Locate the cell with the specified text and output its (X, Y) center coordinate. 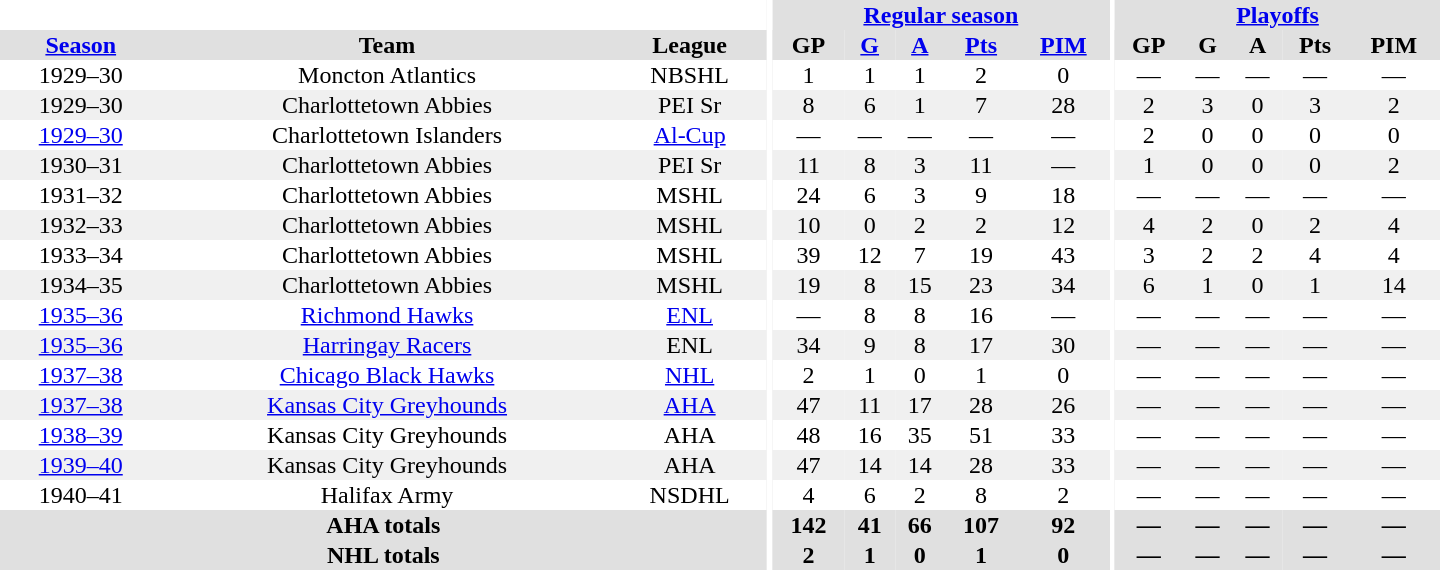
39 (808, 255)
1931–32 (81, 195)
AHA totals (384, 525)
1934–35 (81, 285)
NHL (690, 375)
Harringay Racers (388, 345)
43 (1063, 255)
1938–39 (81, 435)
48 (808, 435)
1940–41 (81, 495)
Team (388, 45)
NSDHL (690, 495)
Chicago Black Hawks (388, 375)
1930–31 (81, 165)
51 (981, 435)
15 (920, 285)
Season (81, 45)
26 (1063, 405)
18 (1063, 195)
League (690, 45)
Richmond Hawks (388, 315)
23 (981, 285)
Playoffs (1278, 15)
142 (808, 525)
NHL totals (384, 555)
107 (981, 525)
1933–34 (81, 255)
Moncton Atlantics (388, 75)
35 (920, 435)
Regular season (940, 15)
1932–33 (81, 225)
24 (808, 195)
1939–40 (81, 465)
41 (870, 525)
Al-Cup (690, 135)
10 (808, 225)
66 (920, 525)
30 (1063, 345)
92 (1063, 525)
Halifax Army (388, 495)
Charlottetown Islanders (388, 135)
NBSHL (690, 75)
